From the cell containing the given text, extract its center point as (X, Y) coordinate. 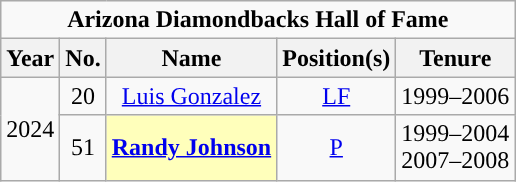
2024 (30, 128)
20 (83, 96)
1999–20042007–2008 (456, 148)
No. (83, 58)
Position(s) (336, 58)
LF (336, 96)
Luis Gonzalez (191, 96)
51 (83, 148)
Arizona Diamondbacks Hall of Fame (258, 20)
Tenure (456, 58)
P (336, 148)
Name (191, 58)
Randy Johnson (191, 148)
1999–2006 (456, 96)
Year (30, 58)
